For the text-containing cell, return its midpoint in [X, Y] coordinate format. 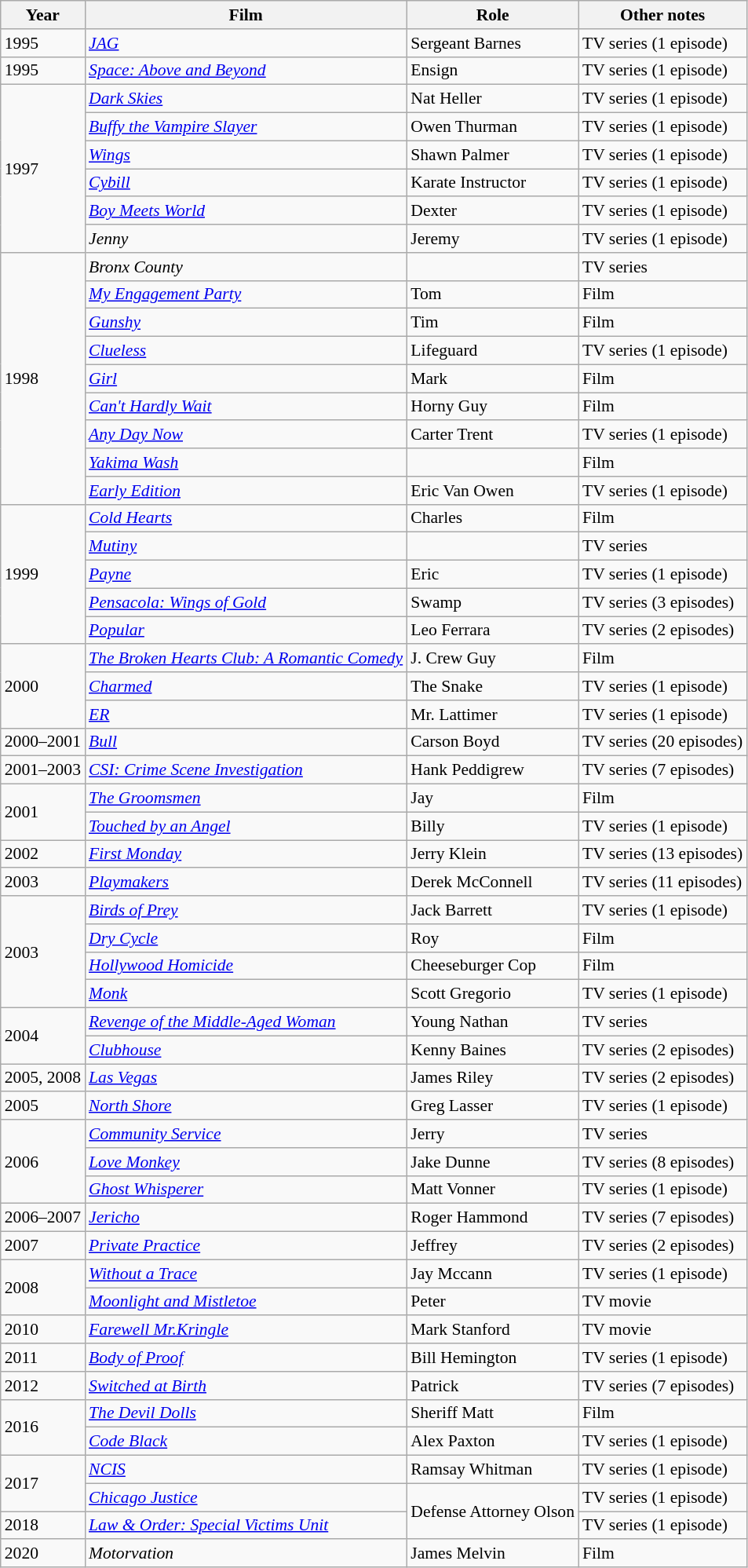
Mark Stanford [493, 1330]
Dry Cycle [246, 938]
Buffy the Vampire Slayer [246, 127]
Leo Ferrara [493, 630]
Bill Hemington [493, 1358]
The Devil Dolls [246, 1413]
2012 [42, 1386]
Sergeant Barnes [493, 43]
Billy [493, 826]
The Snake [493, 686]
2006 [42, 1162]
Eric Van Owen [493, 491]
Nat Heller [493, 99]
My Engagement Party [246, 294]
Jenny [246, 239]
First Monday [246, 854]
Clueless [246, 351]
Jerry Klein [493, 854]
Charles [493, 518]
Hollywood Homicide [246, 966]
Scott Gregorio [493, 994]
2011 [42, 1358]
Space: Above and Beyond [246, 71]
ER [246, 715]
Mr. Lattimer [493, 715]
TV series (11 episodes) [662, 883]
Sheriff Matt [493, 1413]
Law & Order: Special Victims Unit [246, 1526]
Jake Dunne [493, 1162]
Wings [246, 155]
2001 [42, 812]
2006–2007 [42, 1218]
Peter [493, 1302]
Ramsay Whitman [493, 1470]
Body of Proof [246, 1358]
Jericho [246, 1218]
2000–2001 [42, 742]
2020 [42, 1554]
Alex Paxton [493, 1442]
Shawn Palmer [493, 155]
Carson Boyd [493, 742]
Boy Meets World [246, 211]
Switched at Birth [246, 1386]
Mutiny [246, 546]
2010 [42, 1330]
Cybill [246, 183]
2002 [42, 854]
Without a Trace [246, 1274]
Code Black [246, 1442]
Girl [246, 378]
Mark [493, 378]
Clubhouse [246, 1050]
Private Practice [246, 1246]
Charmed [246, 686]
Popular [246, 630]
2005 [42, 1106]
Other notes [662, 15]
2018 [42, 1526]
Kenny Baines [493, 1050]
Jeremy [493, 239]
Karate Instructor [493, 183]
Cheeseburger Cop [493, 966]
Farewell Mr.Kringle [246, 1330]
Owen Thurman [493, 127]
2005, 2008 [42, 1078]
Jay Mccann [493, 1274]
Matt Vonner [493, 1190]
North Shore [246, 1106]
Ensign [493, 71]
Roy [493, 938]
NCIS [246, 1470]
Defense Attorney Olson [493, 1511]
Swamp [493, 602]
Motorvation [246, 1554]
James Melvin [493, 1554]
2017 [42, 1484]
Dark Skies [246, 99]
1997 [42, 169]
Tom [493, 294]
2016 [42, 1427]
Year [42, 15]
Any Day Now [246, 435]
Payne [246, 575]
Patrick [493, 1386]
TV series (3 episodes) [662, 602]
The Broken Hearts Club: A Romantic Comedy [246, 659]
2008 [42, 1288]
Tim [493, 323]
James Riley [493, 1078]
TV series (8 episodes) [662, 1162]
Hank Peddigrew [493, 770]
TV series (13 episodes) [662, 854]
Jeffrey [493, 1246]
Gunshy [246, 323]
2001–2003 [42, 770]
Birds of Prey [246, 910]
Ghost Whisperer [246, 1190]
Yakima Wash [246, 462]
Lifeguard [493, 351]
Chicago Justice [246, 1497]
Revenge of the Middle-Aged Woman [246, 1022]
Jerry [493, 1134]
Jay [493, 799]
2000 [42, 686]
1999 [42, 574]
Horny Guy [493, 407]
Eric [493, 575]
Love Monkey [246, 1162]
Community Service [246, 1134]
Can't Hardly Wait [246, 407]
2004 [42, 1036]
J. Crew Guy [493, 659]
Jack Barrett [493, 910]
Role [493, 15]
Monk [246, 994]
Playmakers [246, 883]
Early Edition [246, 491]
Greg Lasser [493, 1106]
Carter Trent [493, 435]
The Groomsmen [246, 799]
Dexter [493, 211]
Young Nathan [493, 1022]
Touched by an Angel [246, 826]
TV series (20 episodes) [662, 742]
Pensacola: Wings of Gold [246, 602]
2007 [42, 1246]
CSI: Crime Scene Investigation [246, 770]
Moonlight and Mistletoe [246, 1302]
Bronx County [246, 267]
Roger Hammond [493, 1218]
Bull [246, 742]
1998 [42, 378]
Cold Hearts [246, 518]
Las Vegas [246, 1078]
JAG [246, 43]
Derek McConnell [493, 883]
